Provide the [X, Y] coordinate of the cell's center where the given text is located.  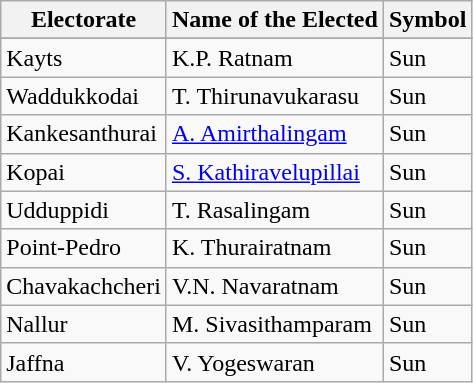
T. Thirunavukarasu [274, 96]
M. Sivasithamparam [274, 324]
Symbol [427, 20]
Kankesanthurai [84, 134]
Chavakachcheri [84, 286]
T. Rasalingam [274, 210]
Udduppidi [84, 210]
K. Thurairatnam [274, 248]
V. Yogeswaran [274, 362]
A. Amirthalingam [274, 134]
Point-Pedro [84, 248]
Kayts [84, 58]
Electorate [84, 20]
Kopai [84, 172]
K.P. Ratnam [274, 58]
Nallur [84, 324]
Waddukkodai [84, 96]
V.N. Navaratnam [274, 286]
Jaffna [84, 362]
Name of the Elected [274, 20]
S. Kathiravelupillai [274, 172]
